Determine the [X, Y] coordinate at the center of the cell enclosing the given text.  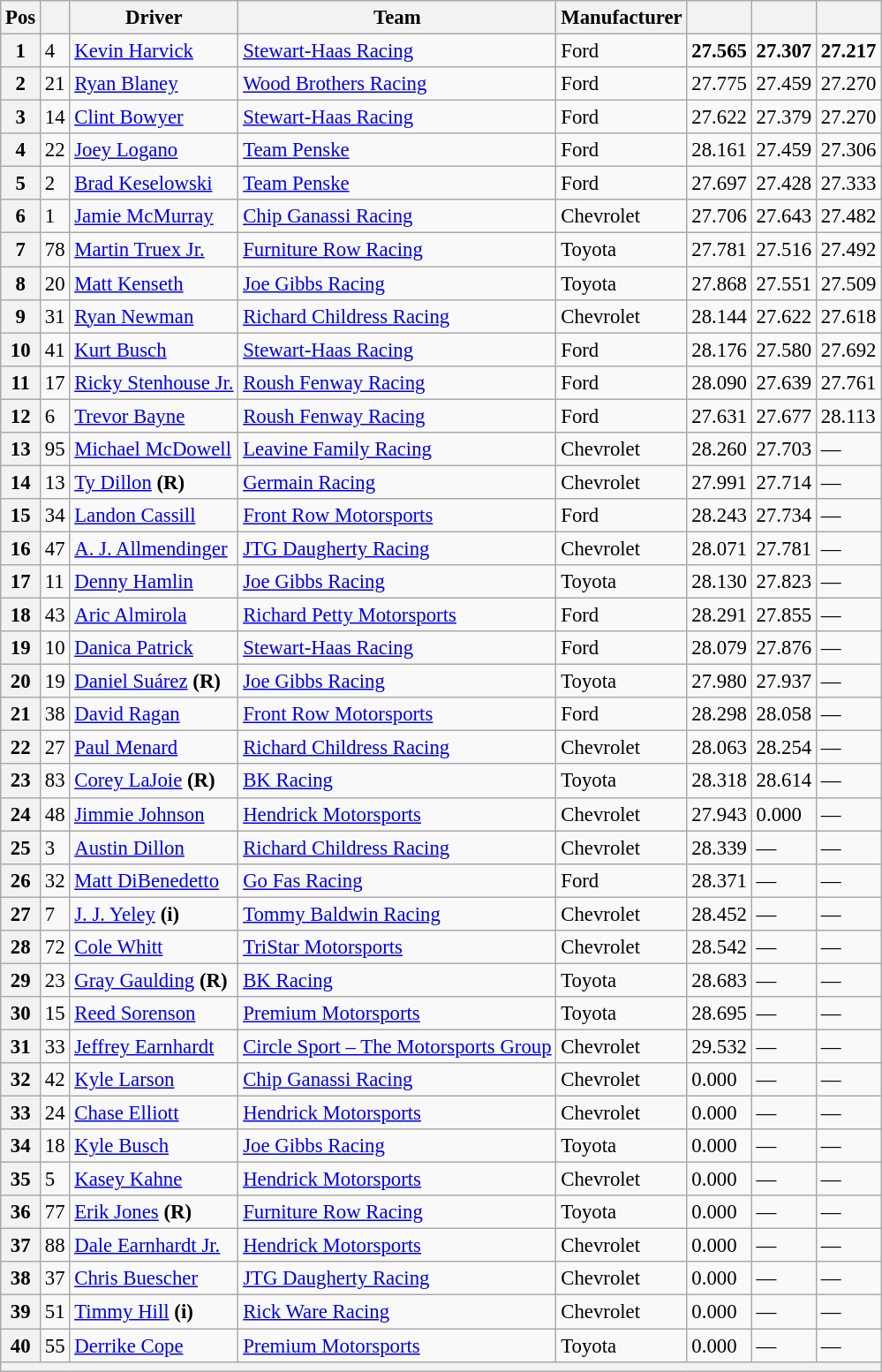
9 [21, 316]
28.371 [719, 880]
Ryan Newman [154, 316]
28.260 [719, 449]
78 [55, 250]
55 [55, 1346]
27.980 [719, 682]
27.217 [849, 51]
Wood Brothers Racing [397, 84]
27.991 [719, 482]
Paul Menard [154, 748]
27.306 [849, 150]
Danica Patrick [154, 648]
Chris Buescher [154, 1279]
27.551 [784, 283]
26 [21, 880]
28.542 [719, 947]
Landon Cassill [154, 516]
Chase Elliott [154, 1113]
27.618 [849, 316]
27.706 [719, 216]
16 [21, 548]
28.291 [719, 615]
27.428 [784, 184]
J. J. Yeley (i) [154, 914]
Derrike Cope [154, 1346]
Jamie McMurray [154, 216]
30 [21, 1014]
27.639 [784, 382]
41 [55, 350]
Daniel Suárez (R) [154, 682]
Kurt Busch [154, 350]
29 [21, 980]
28.090 [719, 382]
Leavine Family Racing [397, 449]
51 [55, 1312]
David Ragan [154, 714]
Jimmie Johnson [154, 814]
28.161 [719, 150]
Clint Bowyer [154, 117]
27.516 [784, 250]
Pos [21, 18]
Aric Almirola [154, 615]
36 [21, 1212]
42 [55, 1080]
27.697 [719, 184]
27.734 [784, 516]
Timmy Hill (i) [154, 1312]
A. J. Allmendinger [154, 548]
Erik Jones (R) [154, 1212]
27.943 [719, 814]
95 [55, 449]
27.565 [719, 51]
12 [21, 416]
28.683 [719, 980]
28.130 [719, 582]
Team [397, 18]
28.063 [719, 748]
Tommy Baldwin Racing [397, 914]
TriStar Motorsports [397, 947]
Kasey Kahne [154, 1180]
27.937 [784, 682]
Ryan Blaney [154, 84]
Martin Truex Jr. [154, 250]
Kyle Larson [154, 1080]
88 [55, 1246]
Corey LaJoie (R) [154, 781]
28.695 [719, 1014]
Gray Gaulding (R) [154, 980]
Rick Ware Racing [397, 1312]
28.452 [719, 914]
Manufacturer [622, 18]
27.482 [849, 216]
Joey Logano [154, 150]
28.079 [719, 648]
Circle Sport – The Motorsports Group [397, 1046]
28.058 [784, 714]
Cole Whitt [154, 947]
27.855 [784, 615]
27.333 [849, 184]
Ty Dillon (R) [154, 482]
28.071 [719, 548]
Denny Hamlin [154, 582]
28.298 [719, 714]
27.643 [784, 216]
29.532 [719, 1046]
28.339 [719, 848]
Matt Kenseth [154, 283]
27.692 [849, 350]
27.379 [784, 117]
Jeffrey Earnhardt [154, 1046]
Dale Earnhardt Jr. [154, 1246]
27.677 [784, 416]
Austin Dillon [154, 848]
8 [21, 283]
28.176 [719, 350]
39 [21, 1312]
27.580 [784, 350]
28.254 [784, 748]
Reed Sorenson [154, 1014]
72 [55, 947]
27.307 [784, 51]
27.868 [719, 283]
28.318 [719, 781]
Kyle Busch [154, 1146]
27.876 [784, 648]
77 [55, 1212]
83 [55, 781]
40 [21, 1346]
27.631 [719, 416]
27.509 [849, 283]
47 [55, 548]
Richard Petty Motorsports [397, 615]
27.775 [719, 84]
28 [21, 947]
Germain Racing [397, 482]
25 [21, 848]
28.113 [849, 416]
43 [55, 615]
Matt DiBenedetto [154, 880]
Trevor Bayne [154, 416]
35 [21, 1180]
27.703 [784, 449]
28.243 [719, 516]
27.761 [849, 382]
Michael McDowell [154, 449]
27.492 [849, 250]
Go Fas Racing [397, 880]
27.714 [784, 482]
Driver [154, 18]
28.614 [784, 781]
48 [55, 814]
Brad Keselowski [154, 184]
Kevin Harvick [154, 51]
Ricky Stenhouse Jr. [154, 382]
28.144 [719, 316]
27.823 [784, 582]
